Determine the (x, y) coordinate at the center of the cell enclosing the given text.  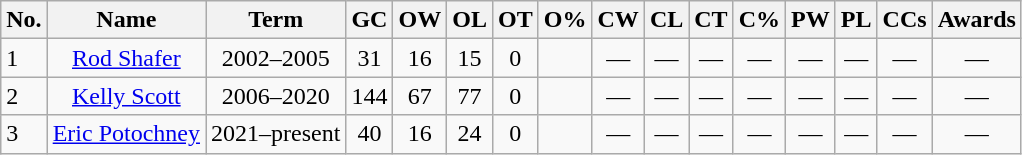
Name (126, 20)
CCs (904, 20)
2006–2020 (276, 96)
Rod Shafer (126, 58)
24 (470, 134)
Eric Potochney (126, 134)
CT (711, 20)
C% (759, 20)
OT (515, 20)
Kelly Scott (126, 96)
Term (276, 20)
GC (370, 20)
40 (370, 134)
15 (470, 58)
OW (420, 20)
CL (666, 20)
PL (856, 20)
67 (420, 96)
77 (470, 96)
2 (24, 96)
144 (370, 96)
OL (470, 20)
1 (24, 58)
PW (811, 20)
2002–2005 (276, 58)
Awards (976, 20)
No. (24, 20)
31 (370, 58)
2021–present (276, 134)
CW (618, 20)
O% (565, 20)
3 (24, 134)
